Return [x, y] of the center of cell containing provided text 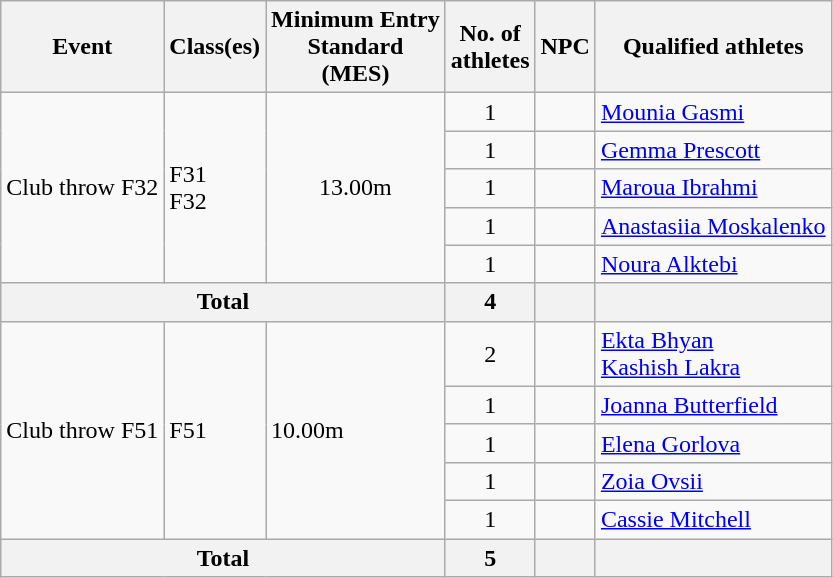
13.00m [356, 188]
Minimum Entry Standard (MES) [356, 47]
Zoia Ovsii [713, 481]
Qualified athletes [713, 47]
Club throw F51 [82, 430]
Gemma Prescott [713, 150]
Elena Gorlova [713, 443]
No. ofathletes [490, 47]
Club throw F32 [82, 188]
Mounia Gasmi [713, 112]
Cassie Mitchell [713, 519]
Joanna Butterfield [713, 405]
Ekta BhyanKashish Lakra [713, 354]
Maroua Ibrahmi [713, 188]
Class(es) [215, 47]
4 [490, 302]
Event [82, 47]
NPC [565, 47]
F51 [215, 430]
Anastasiia Moskalenko [713, 226]
10.00m [356, 430]
Noura Alktebi [713, 264]
F31F32 [215, 188]
2 [490, 354]
5 [490, 557]
